Identify which cell holds the provided text, then report its [X, Y] central coordinate. 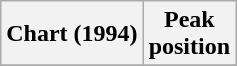
Peakposition [189, 34]
Chart (1994) [72, 34]
